Search for the cell housing the specified text and yield its [x, y] center coordinate. 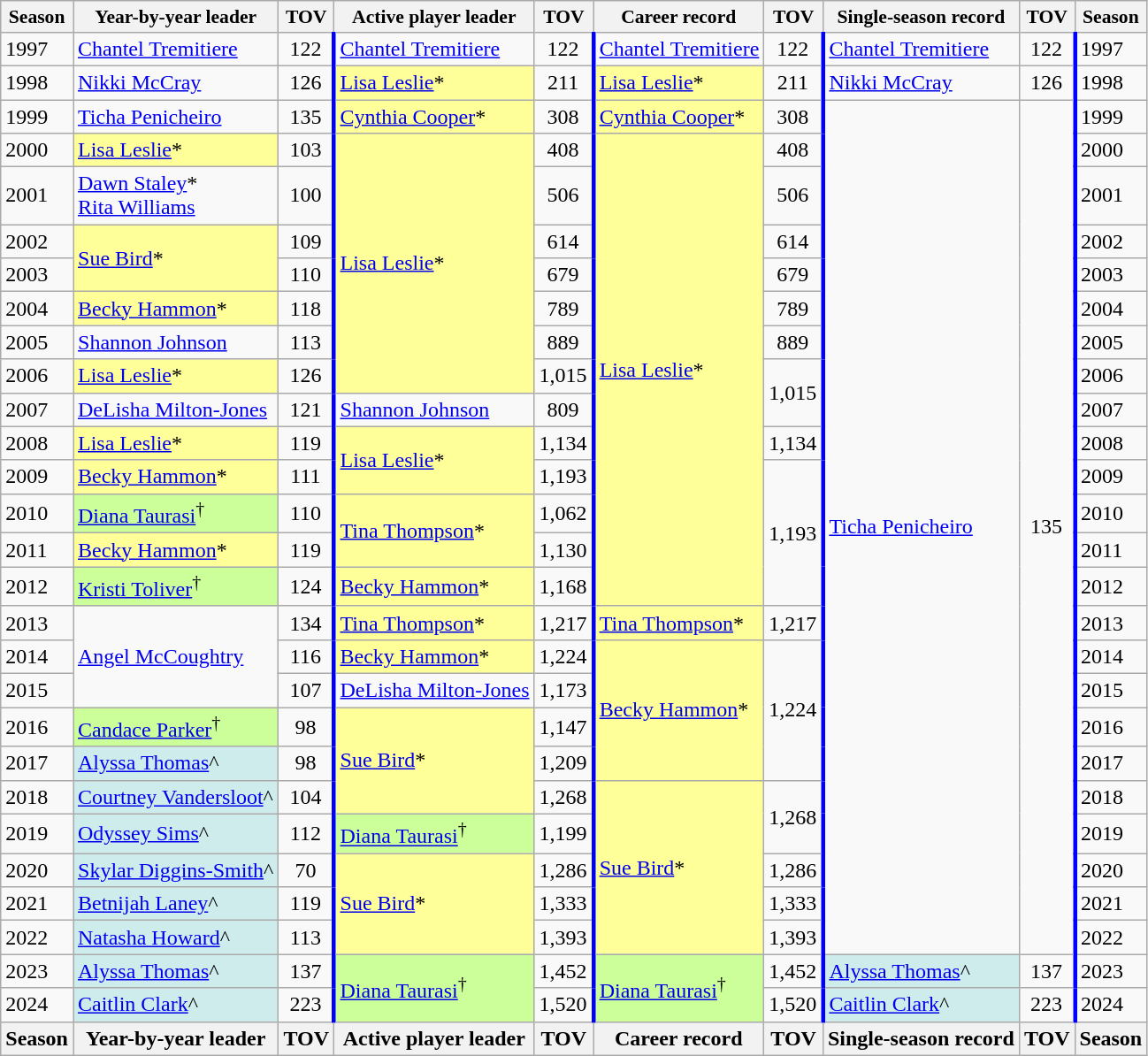
1,130 [564, 550]
112 [306, 833]
70 [306, 870]
121 [306, 409]
Candace Parker† [175, 727]
1,147 [564, 727]
Betnijah Laney^ [175, 904]
1,199 [564, 833]
100 [306, 196]
Dawn Staley*Rita Williams [175, 196]
809 [564, 409]
124 [306, 587]
Natasha Howard^ [175, 937]
1,173 [564, 690]
109 [306, 241]
Skylar Diggins-Smith^ [175, 870]
116 [306, 656]
Angel McCoughtry [175, 656]
111 [306, 477]
Kristi Toliver† [175, 587]
Odyssey Sims^ [175, 833]
118 [306, 309]
1,168 [564, 587]
134 [306, 623]
103 [306, 150]
1,062 [564, 513]
104 [306, 797]
1,209 [564, 763]
107 [306, 690]
Courtney Vandersloot^ [175, 797]
